Provide the (x, y) coordinate of the cell's center where the given text is located.  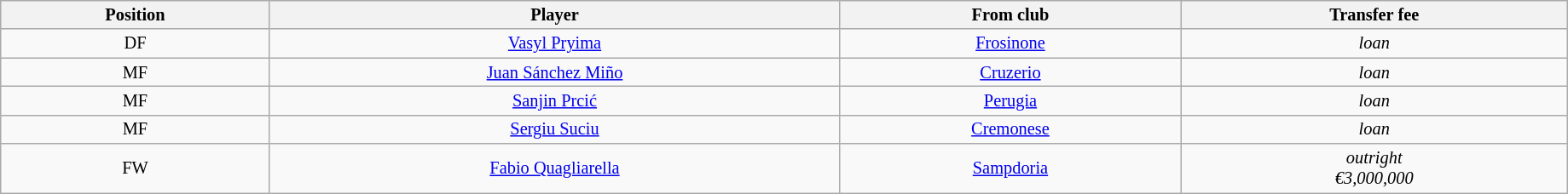
From club (1010, 14)
Vasyl Pryima (554, 43)
Position (135, 14)
Cremonese (1010, 129)
Transfer fee (1374, 14)
Frosinone (1010, 43)
Cruzerio (1010, 72)
Perugia (1010, 100)
Fabio Quagliarella (554, 168)
Sergiu Suciu (554, 129)
DF (135, 43)
Player (554, 14)
outright€3,000,000 (1374, 168)
Juan Sánchez Miño (554, 72)
Sampdoria (1010, 168)
FW (135, 168)
Sanjin Prcić (554, 100)
